Scan for the cell matching the given text and deliver its (X, Y) coordinate at center. 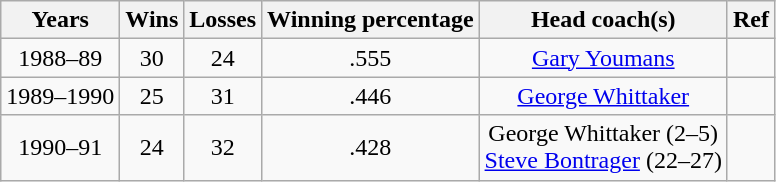
1989–1990 (60, 96)
Wins (152, 20)
.446 (371, 96)
Gary Youmans (603, 58)
.428 (371, 148)
Ref (750, 20)
George Whittaker (603, 96)
1990–91 (60, 148)
George Whittaker (2–5)Steve Bontrager (22–27) (603, 148)
25 (152, 96)
1988–89 (60, 58)
30 (152, 58)
.555 (371, 58)
Head coach(s) (603, 20)
31 (223, 96)
Losses (223, 20)
Winning percentage (371, 20)
Years (60, 20)
32 (223, 148)
